Locate the cell with the specified text and output its [X, Y] center coordinate. 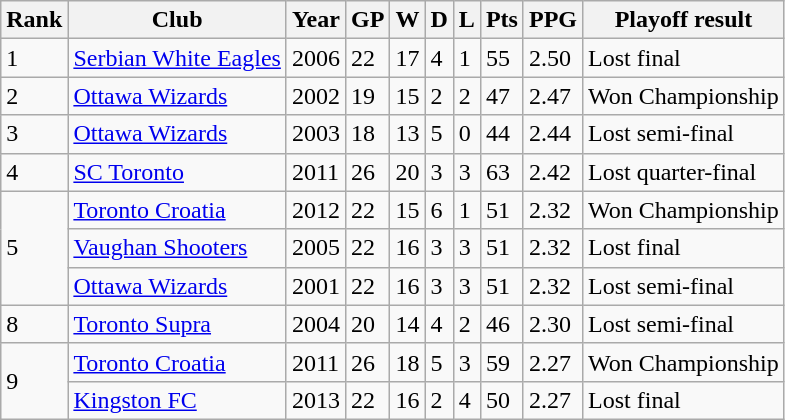
8 [34, 324]
Kingston FC [178, 400]
Year [316, 20]
9 [34, 381]
2006 [316, 58]
6 [439, 210]
2002 [316, 96]
2.47 [552, 96]
Serbian White Eagles [178, 58]
Playoff result [684, 20]
GP [367, 20]
Vaughan Shooters [178, 248]
55 [502, 58]
D [439, 20]
2013 [316, 400]
14 [408, 324]
Lost quarter-final [684, 172]
2.42 [552, 172]
SC Toronto [178, 172]
L [466, 20]
2.50 [552, 58]
19 [367, 96]
13 [408, 134]
46 [502, 324]
50 [502, 400]
44 [502, 134]
2001 [316, 286]
2.30 [552, 324]
17 [408, 58]
2.44 [552, 134]
PPG [552, 20]
63 [502, 172]
W [408, 20]
2005 [316, 248]
2012 [316, 210]
59 [502, 362]
47 [502, 96]
Toronto Supra [178, 324]
2004 [316, 324]
0 [466, 134]
2003 [316, 134]
Club [178, 20]
Rank [34, 20]
Pts [502, 20]
